For the text-containing cell, return its midpoint in [X, Y] coordinate format. 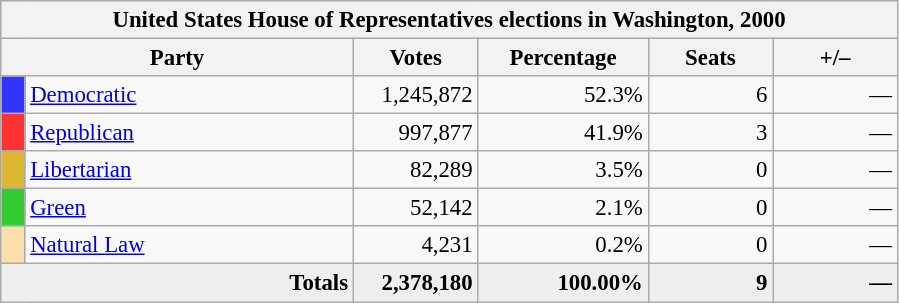
997,877 [416, 133]
3.5% [563, 170]
Green [189, 208]
2,378,180 [416, 283]
Democratic [189, 95]
+/– [836, 58]
6 [710, 95]
52,142 [416, 208]
Totals [178, 283]
1,245,872 [416, 95]
82,289 [416, 170]
United States House of Representatives elections in Washington, 2000 [450, 20]
Natural Law [189, 245]
41.9% [563, 133]
9 [710, 283]
Party [178, 58]
3 [710, 133]
0.2% [563, 245]
100.00% [563, 283]
Republican [189, 133]
Seats [710, 58]
4,231 [416, 245]
2.1% [563, 208]
Votes [416, 58]
Libertarian [189, 170]
52.3% [563, 95]
Percentage [563, 58]
